Extract the (x, y) coordinate from the center of the cell holding the provided text.  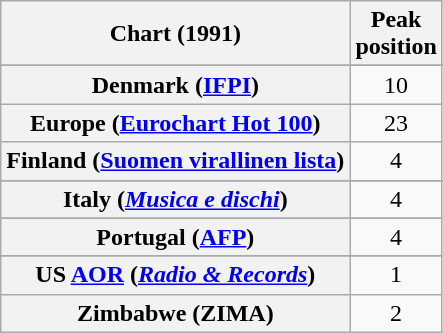
1 (396, 275)
US AOR (Radio & Records) (176, 275)
Zimbabwe (ZIMA) (176, 313)
Portugal (AFP) (176, 237)
Denmark (IFPI) (176, 85)
Italy (Musica e dischi) (176, 199)
23 (396, 123)
Finland (Suomen virallinen lista) (176, 161)
2 (396, 313)
Chart (1991) (176, 34)
10 (396, 85)
Peakposition (396, 34)
Europe (Eurochart Hot 100) (176, 123)
